Find where the given text appears and provide that cell's center as (x, y) coordinate. 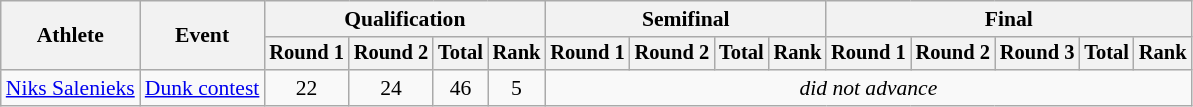
46 (460, 88)
Niks Salenieks (70, 88)
did not advance (868, 88)
Dunk contest (202, 88)
24 (391, 88)
5 (517, 88)
Athlete (70, 36)
Event (202, 36)
Round 3 (1037, 54)
Semifinal (686, 19)
22 (306, 88)
Final (1008, 19)
Qualification (404, 19)
